Determine the (x, y) coordinate at the center of the cell enclosing the given text.  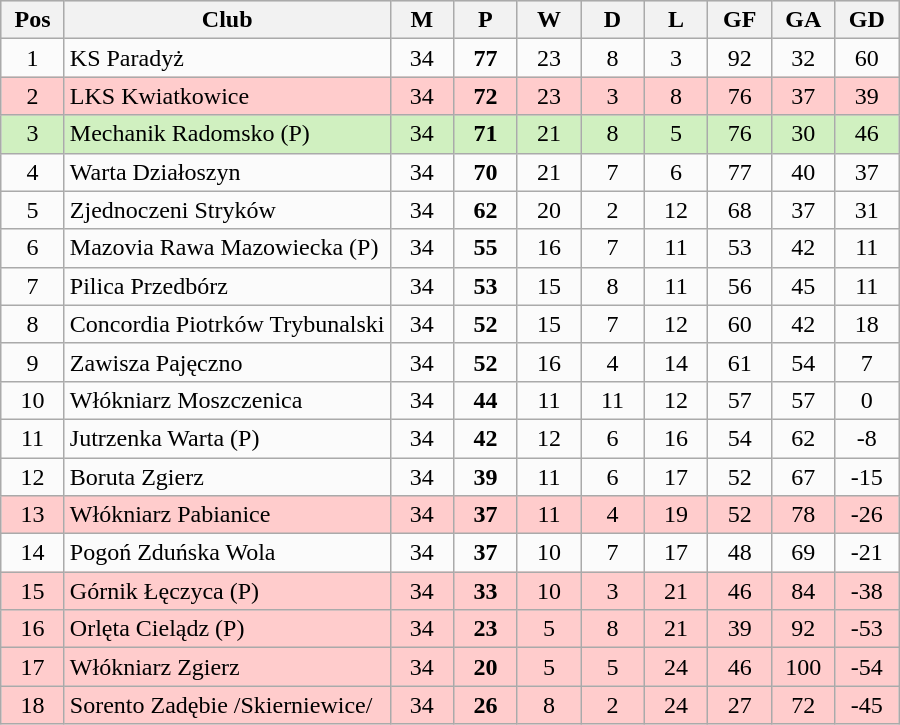
-15 (867, 477)
-21 (867, 553)
Włókniarz Pabianice (227, 515)
-26 (867, 515)
Pogoń Zduńska Wola (227, 553)
67 (803, 477)
9 (33, 362)
Jutrzenka Warta (P) (227, 438)
31 (867, 210)
Warta Działoszyn (227, 172)
Mechanik Radomsko (P) (227, 134)
Orlęta Cielądz (P) (227, 629)
26 (486, 705)
-8 (867, 438)
30 (803, 134)
Włókniarz Zgierz (227, 667)
GD (867, 20)
13 (33, 515)
Mazovia Rawa Mazowiecka (P) (227, 248)
Zawisza Pajęczno (227, 362)
0 (867, 400)
32 (803, 58)
Pos (33, 20)
Sorento Zadębie /Skierniewice/ (227, 705)
Club (227, 20)
Górnik Łęczyca (P) (227, 591)
55 (486, 248)
27 (740, 705)
LKS Kwiatkowice (227, 96)
84 (803, 591)
100 (803, 667)
44 (486, 400)
48 (740, 553)
-38 (867, 591)
45 (803, 286)
40 (803, 172)
L (676, 20)
19 (676, 515)
Pilica Przedbórz (227, 286)
33 (486, 591)
71 (486, 134)
-45 (867, 705)
D (613, 20)
KS Paradyż (227, 58)
W (549, 20)
61 (740, 362)
M (422, 20)
GF (740, 20)
GA (803, 20)
78 (803, 515)
-53 (867, 629)
69 (803, 553)
Zjednoczeni Stryków (227, 210)
Concordia Piotrków Trybunalski (227, 324)
Boruta Zgierz (227, 477)
70 (486, 172)
Włókniarz Moszczenica (227, 400)
68 (740, 210)
1 (33, 58)
56 (740, 286)
-54 (867, 667)
P (486, 20)
